Detect which cell encompasses the target text, then output its (X, Y) center coordinate. 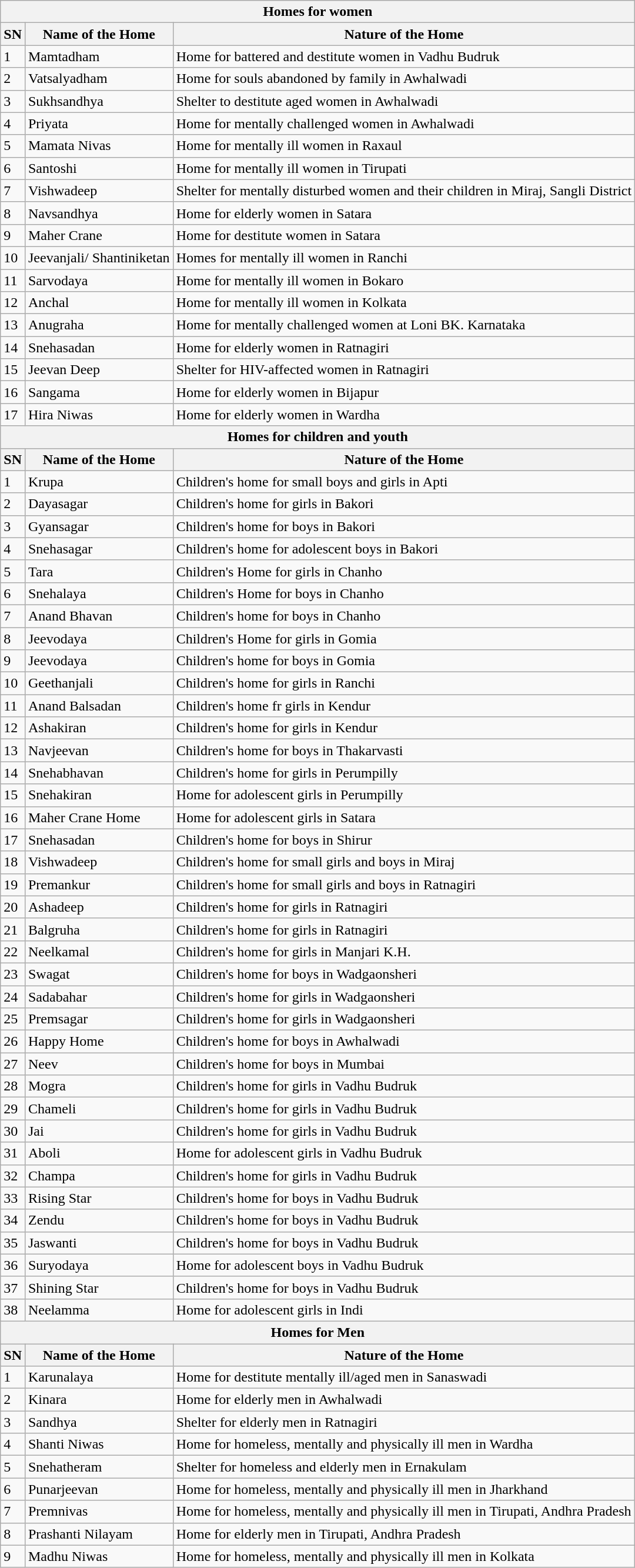
Anugraha (99, 325)
Home for destitute mentally ill/aged men in Sanaswadi (404, 1377)
Shanti Niwas (99, 1444)
21 (13, 929)
Neev (99, 1064)
19 (13, 885)
Maher Crane Home (99, 818)
Sarvodaya (99, 281)
Children's home for small girls and boys in Miraj (404, 862)
Homes for mentally ill women in Ranchi (404, 258)
Gyansagar (99, 526)
Home for mentally ill women in Tirupati (404, 168)
Kinara (99, 1400)
Home for mentally challenged women in Awhalwadi (404, 124)
Neelamma (99, 1310)
Home for adolescent boys in Vadhu Budruk (404, 1265)
Home for adolescent girls in Perumpilly (404, 795)
Children's home for small girls and boys in Ratnagiri (404, 885)
Children's home for boys in Gomia (404, 661)
Karunalaya (99, 1377)
Children's home for girls in Bakori (404, 504)
Home for destitute women in Satara (404, 235)
Prashanti Nilayam (99, 1534)
Jeevanjali/ Shantiniketan (99, 258)
Children's home for boys in Chanho (404, 616)
32 (13, 1176)
Hira Niwas (99, 415)
Vatsalyadham (99, 79)
18 (13, 862)
Home for elderly women in Ratnagiri (404, 348)
Children's home for girls in Kendur (404, 728)
31 (13, 1153)
Navjeevan (99, 750)
Sangama (99, 392)
Ashadeep (99, 907)
Children's home for girls in Perumpilly (404, 773)
Home for elderly women in Satara (404, 213)
Zendu (99, 1220)
Snehatheram (99, 1467)
Snehasagar (99, 549)
28 (13, 1086)
Children's home for boys in Wadgaonsheri (404, 974)
Chameli (99, 1109)
Balgruha (99, 929)
33 (13, 1198)
Snehabhavan (99, 773)
Shining Star (99, 1287)
Madhu Niwas (99, 1556)
Mamtadham (99, 56)
Geethanjali (99, 683)
Home for homeless, mentally and physically ill men in Kolkata (404, 1556)
Children's Home for girls in Gomia (404, 638)
Home for homeless, mentally and physically ill men in Tirupati, Andhra Pradesh (404, 1512)
Sadabahar (99, 997)
Jeevan Deep (99, 370)
Children's Home for boys in Chanho (404, 593)
38 (13, 1310)
36 (13, 1265)
37 (13, 1287)
Shelter for HIV-affected women in Ratnagiri (404, 370)
22 (13, 952)
Home for mentally ill women in Bokaro (404, 281)
Shelter for homeless and elderly men in Ernakulam (404, 1467)
Sukhsandhya (99, 101)
Home for homeless, mentally and physically ill men in Wardha (404, 1444)
Shelter to destitute aged women in Awhalwadi (404, 101)
Premnivas (99, 1512)
Jai (99, 1131)
25 (13, 1019)
Home for elderly women in Bijapur (404, 392)
Anchal (99, 303)
Children's home for girls in Ranchi (404, 683)
Children's home fr girls in Kendur (404, 706)
Home for mentally ill women in Kolkata (404, 303)
Children's home for boys in Bakori (404, 526)
34 (13, 1220)
Home for elderly women in Wardha (404, 415)
Home for elderly men in Tirupati, Andhra Pradesh (404, 1534)
Ashakiran (99, 728)
35 (13, 1243)
Navsandhya (99, 213)
26 (13, 1042)
Rising Star (99, 1198)
Swagat (99, 974)
Punarjeevan (99, 1489)
Snehalaya (99, 593)
Krupa (99, 482)
Maher Crane (99, 235)
Children's home for small boys and girls in Apti (404, 482)
Children's home for girls in Manjari K.H. (404, 952)
27 (13, 1064)
Children's home for adolescent boys in Bakori (404, 549)
Home for adolescent girls in Vadhu Budruk (404, 1153)
Children's home for boys in Thakarvasti (404, 750)
Happy Home (99, 1042)
Home for adolescent girls in Satara (404, 818)
Sandhya (99, 1422)
Children's home for boys in Shirur (404, 840)
Neelkamal (99, 952)
Snehakiran (99, 795)
Champa (99, 1176)
Homes for children and youth (317, 437)
Jaswanti (99, 1243)
Anand Bhavan (99, 616)
24 (13, 997)
Children's home for boys in Awhalwadi (404, 1042)
Priyata (99, 124)
Homes for women (317, 12)
Santoshi (99, 168)
29 (13, 1109)
Suryodaya (99, 1265)
Homes for Men (317, 1332)
Tara (99, 571)
23 (13, 974)
Home for homeless, mentally and physically ill men in Jharkhand (404, 1489)
30 (13, 1131)
Dayasagar (99, 504)
Home for adolescent girls in Indi (404, 1310)
Anand Balsadan (99, 706)
Shelter for elderly men in Ratnagiri (404, 1422)
Aboli (99, 1153)
Home for souls abandoned by family in Awhalwadi (404, 79)
Children's home for boys in Mumbai (404, 1064)
Home for elderly men in Awhalwadi (404, 1400)
Home for mentally ill women in Raxaul (404, 146)
Children's Home for girls in Chanho (404, 571)
Mogra (99, 1086)
Premsagar (99, 1019)
Mamata Nivas (99, 146)
Shelter for mentally disturbed women and their children in Miraj, Sangli District (404, 191)
Premankur (99, 885)
Home for mentally challenged women at Loni BK. Karnataka (404, 325)
Home for battered and destitute women in Vadhu Budruk (404, 56)
20 (13, 907)
